Extract the (x, y) coordinate from the center of the cell holding the provided text.  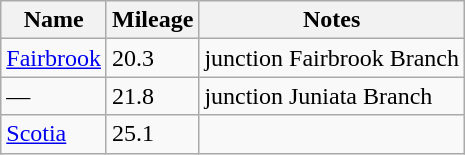
Mileage (152, 20)
Notes (332, 20)
21.8 (152, 96)
25.1 (152, 134)
— (54, 96)
Fairbrook (54, 58)
Name (54, 20)
20.3 (152, 58)
junction Juniata Branch (332, 96)
Scotia (54, 134)
junction Fairbrook Branch (332, 58)
